Provide the (x, y) coordinate of the cell's center where the given text is located.  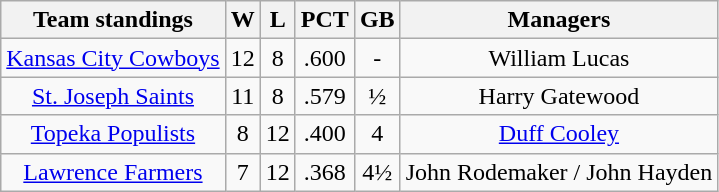
Topeka Populists (113, 134)
L (278, 20)
W (242, 20)
Kansas City Cowboys (113, 58)
4½ (377, 172)
Duff Cooley (559, 134)
.600 (324, 58)
7 (242, 172)
.400 (324, 134)
½ (377, 96)
William Lucas (559, 58)
- (377, 58)
PCT (324, 20)
GB (377, 20)
Managers (559, 20)
John Rodemaker / John Hayden (559, 172)
.579 (324, 96)
11 (242, 96)
.368 (324, 172)
Harry Gatewood (559, 96)
Lawrence Farmers (113, 172)
Team standings (113, 20)
St. Joseph Saints (113, 96)
4 (377, 134)
